Capture the cell that displays the provided text and extract its [x, y] central coordinate. 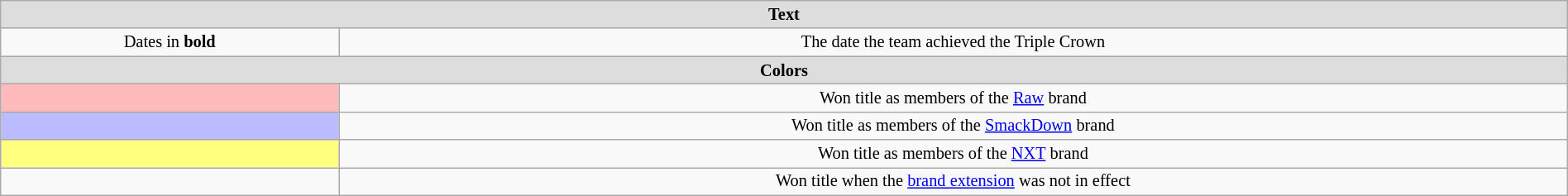
Won title when the brand extension was not in effect [954, 181]
Text [784, 14]
The date the team achieved the Triple Crown [954, 42]
Won title as members of the NXT brand [954, 154]
Dates in bold [170, 42]
Won title as members of the Raw brand [954, 98]
Won title as members of the SmackDown brand [954, 126]
Colors [784, 70]
